From the cell containing the given text, extract its center point as [x, y] coordinate. 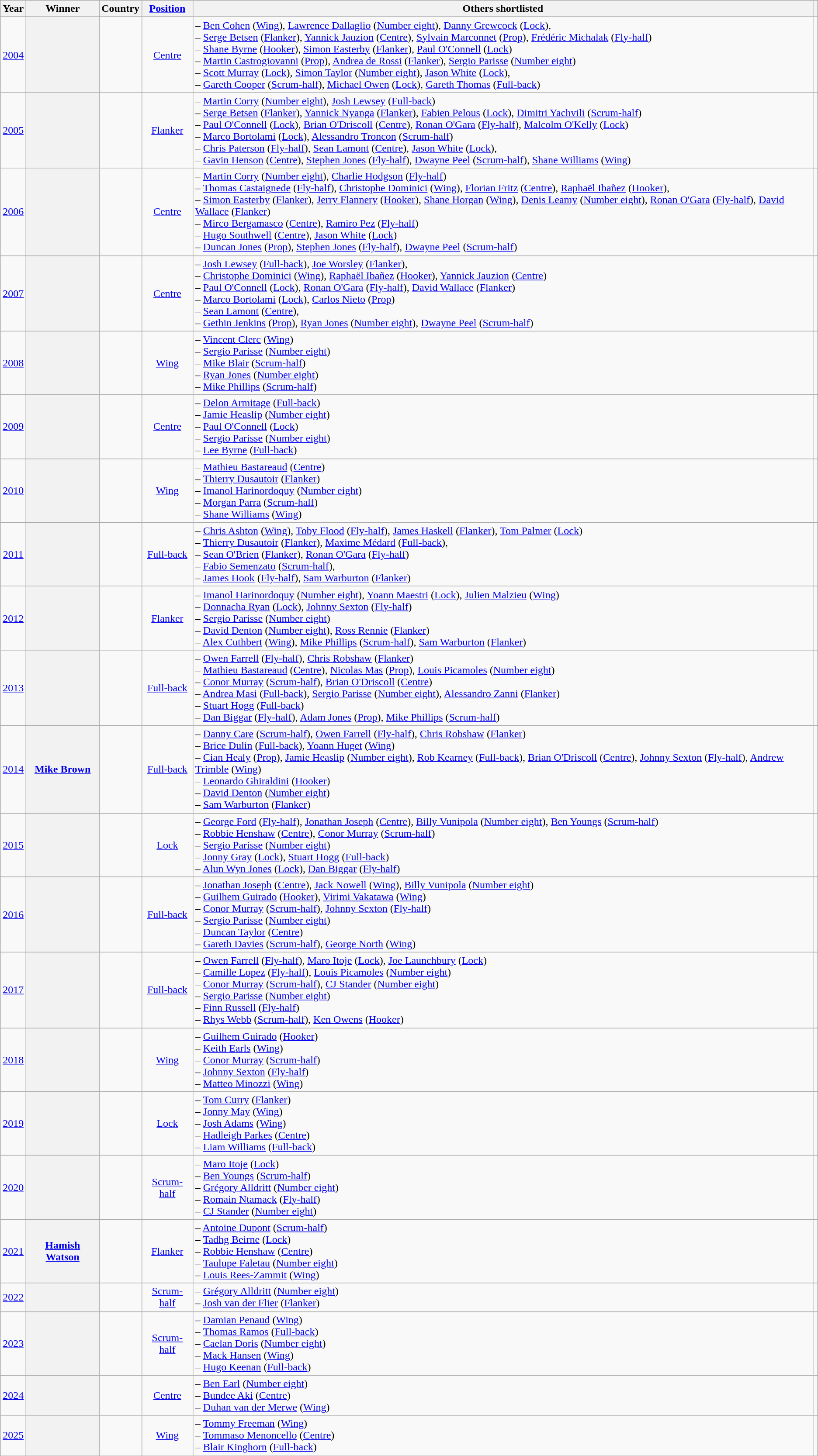
– Mathieu Bastareaud (Centre) – Thierry Dusautoir (Flanker) – Imanol Harinordoquy (Number eight) – Morgan Parra (Scrum-half) – Shane Williams (Wing) [503, 490]
2025 [13, 1435]
2005 [13, 130]
Winner [63, 9]
Position [167, 9]
2007 [13, 293]
– Ben Earl (Number eight) – Bundee Aki (Centre) – Duhan van der Merwe (Wing) [503, 1395]
– Grégory Alldritt (Number eight) – Josh van der Flier (Flanker) [503, 1297]
Hamish Watson [63, 1251]
– Tommy Freeman (Wing) – Tommaso Menoncello (Centre) – Blair Kinghorn (Full-back) [503, 1435]
– Tom Curry (Flanker) – Jonny May (Wing) – Josh Adams (Wing) – Hadleigh Parkes (Centre) – Liam Williams (Full-back) [503, 1124]
2023 [13, 1343]
2012 [13, 618]
– Antoine Dupont (Scrum-half) – Tadhg Beirne (Lock) – Robbie Henshaw (Centre) – Taulupe Faletau (Number eight) – Louis Rees-Zammit (Wing) [503, 1251]
2010 [13, 490]
2006 [13, 212]
2020 [13, 1187]
2015 [13, 845]
– Vincent Clerc (Wing) – Sergio Parisse (Number eight) – Mike Blair (Scrum-half) – Ryan Jones (Number eight) – Mike Phillips (Scrum-half) [503, 363]
Country [121, 9]
2013 [13, 687]
2017 [13, 990]
– Delon Armitage (Full-back) – Jamie Heaslip (Number eight) – Paul O'Connell (Lock) – Sergio Parisse (Number eight) – Lee Byrne (Full-back) [503, 427]
2011 [13, 554]
2009 [13, 427]
Others shortlisted [503, 9]
2008 [13, 363]
2014 [13, 769]
– Maro Itoje (Lock) – Ben Youngs (Scrum-half) – Grégory Alldritt (Number eight) – Romain Ntamack (Fly-half) – CJ Stander (Number eight) [503, 1187]
2022 [13, 1297]
– Damian Penaud (Wing) – Thomas Ramos (Full-back) – Caelan Doris (Number eight) – Mack Hansen (Wing) – Hugo Keenan (Full-back) [503, 1343]
Mike Brown [63, 769]
– Guilhem Guirado (Hooker) – Keith Earls (Wing) – Conor Murray (Scrum-half) – Johnny Sexton (Fly-half) – Matteo Minozzi (Wing) [503, 1060]
2018 [13, 1060]
2019 [13, 1124]
2021 [13, 1251]
2004 [13, 55]
Year [13, 9]
2024 [13, 1395]
2016 [13, 914]
